From the cell containing the given text, extract its center point as [X, Y] coordinate. 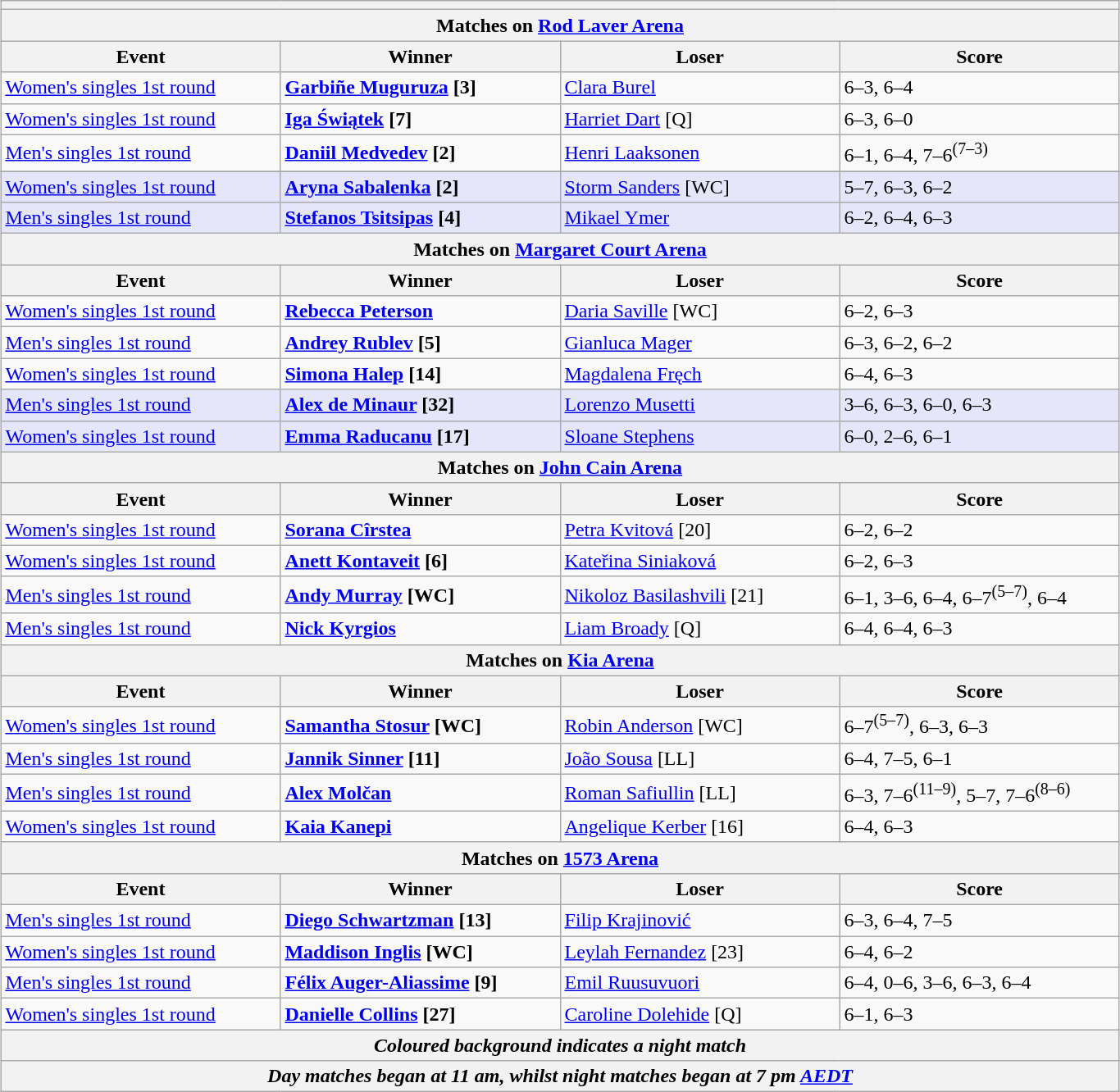
Emma Raducanu [17] [420, 436]
Rebecca Peterson [420, 312]
Storm Sanders [WC] [700, 187]
Sorana Cîrstea [420, 530]
Garbiñe Muguruza [3] [420, 88]
3–6, 6–3, 6–0, 6–3 [979, 405]
Emil Ruusuvuori [700, 983]
6–1, 6–3 [979, 1014]
Diego Schwartzman [13] [420, 921]
Matches on Margaret Court Arena [560, 249]
6–1, 6–4, 7–6(7–3) [979, 152]
Samantha Stosur [WC] [420, 725]
6–3, 6–0 [979, 119]
6–3, 6–4, 7–5 [979, 921]
Matches on 1573 Arena [560, 858]
Liam Broady [Q] [700, 629]
Nick Kyrgios [420, 629]
Anett Kontaveit [6] [420, 561]
Robin Anderson [WC] [700, 725]
Alex de Minaur [32] [420, 405]
Sloane Stephens [700, 436]
Petra Kvitová [20] [700, 530]
5–7, 6–3, 6–2 [979, 187]
Daniil Medvedev [2] [420, 152]
Roman Safiullin [LL] [700, 794]
Maddison Inglis [WC] [420, 952]
Alex Molčan [420, 794]
Matches on John Cain Arena [560, 467]
Félix Auger-Aliassime [9] [420, 983]
6–3, 6–2, 6–2 [979, 343]
Aryna Sabalenka [2] [420, 187]
Angelique Kerber [16] [700, 826]
Stefanos Tsitsipas [4] [420, 218]
Henri Laaksonen [700, 152]
Kateřina Siniaková [700, 561]
Danielle Collins [27] [420, 1014]
Matches on Rod Laver Arena [560, 25]
Daria Saville [WC] [700, 312]
Simona Halep [14] [420, 374]
Harriet Dart [Q] [700, 119]
Magdalena Fręch [700, 374]
6–2, 6–2 [979, 530]
Leylah Fernandez [23] [700, 952]
Coloured background indicates a night match [560, 1045]
6–2, 6–4, 6–3 [979, 218]
6–7(5–7), 6–3, 6–3 [979, 725]
Caroline Dolehide [Q] [700, 1014]
João Sousa [LL] [700, 759]
Nikoloz Basilashvili [21] [700, 595]
Jannik Sinner [11] [420, 759]
Filip Krajinović [700, 921]
Gianluca Mager [700, 343]
Iga Świątek [7] [420, 119]
Lorenzo Musetti [700, 405]
6–1, 3–6, 6–4, 6–7(5–7), 6–4 [979, 595]
Andrey Rublev [5] [420, 343]
6–3, 7–6(11–9), 5–7, 7–6(8–6) [979, 794]
Day matches began at 11 am, whilst night matches began at 7 pm AEDT [560, 1076]
Kaia Kanepi [420, 826]
6–4, 0–6, 3–6, 6–3, 6–4 [979, 983]
6–3, 6–4 [979, 88]
6–4, 6–2 [979, 952]
Mikael Ymer [700, 218]
6–0, 2–6, 6–1 [979, 436]
Andy Murray [WC] [420, 595]
6–4, 6–4, 6–3 [979, 629]
6–4, 7–5, 6–1 [979, 759]
Matches on Kia Arena [560, 660]
Clara Burel [700, 88]
